Locate the cell with the specified text and output its (X, Y) center coordinate. 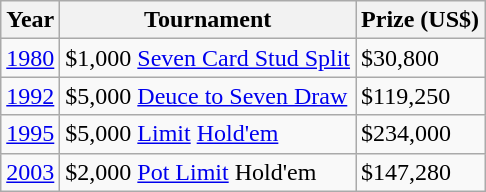
Prize (US$) (420, 20)
$5,000 Deuce to Seven Draw (208, 96)
$147,280 (420, 172)
$1,000 Seven Card Stud Split (208, 58)
1992 (30, 96)
$30,800 (420, 58)
Tournament (208, 20)
Year (30, 20)
2003 (30, 172)
$119,250 (420, 96)
1995 (30, 134)
1980 (30, 58)
$5,000 Limit Hold'em (208, 134)
$234,000 (420, 134)
$2,000 Pot Limit Hold'em (208, 172)
